Find where the given text appears and provide that cell's center as [x, y] coordinate. 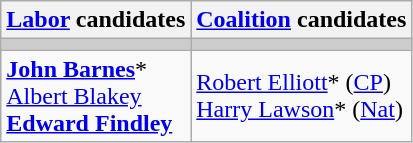
Labor candidates [96, 20]
John Barnes*Albert BlakeyEdward Findley [96, 96]
Robert Elliott* (CP)Harry Lawson* (Nat) [302, 96]
Coalition candidates [302, 20]
